Scan for the cell matching the given text and deliver its (x, y) coordinate at center. 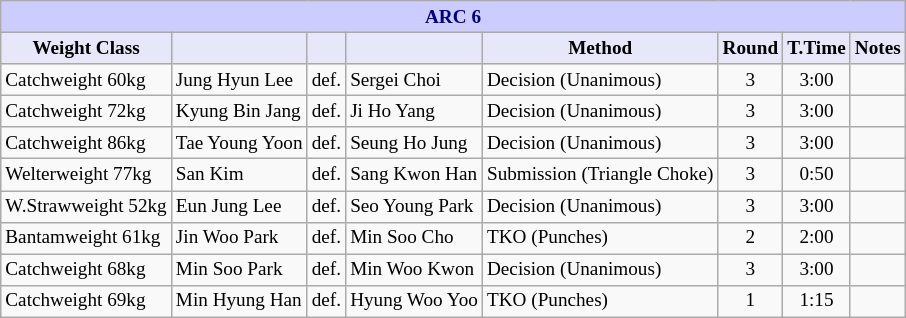
Round (750, 48)
Sergei Choi (414, 80)
2 (750, 238)
Catchweight 68kg (86, 270)
Bantamweight 61kg (86, 238)
Min Woo Kwon (414, 270)
Eun Jung Lee (239, 206)
Min Soo Park (239, 270)
Catchweight 86kg (86, 143)
Catchweight 69kg (86, 301)
1:15 (817, 301)
Welterweight 77kg (86, 175)
Min Hyung Han (239, 301)
Ji Ho Yang (414, 111)
Kyung Bin Jang (239, 111)
San Kim (239, 175)
Method (600, 48)
1 (750, 301)
Submission (Triangle Choke) (600, 175)
0:50 (817, 175)
Notes (878, 48)
Min Soo Cho (414, 238)
Tae Young Yoon (239, 143)
Catchweight 72kg (86, 111)
Sang Kwon Han (414, 175)
Seo Young Park (414, 206)
Jung Hyun Lee (239, 80)
W.Strawweight 52kg (86, 206)
Seung Ho Jung (414, 143)
ARC 6 (453, 17)
Weight Class (86, 48)
Hyung Woo Yoo (414, 301)
Jin Woo Park (239, 238)
T.Time (817, 48)
2:00 (817, 238)
Catchweight 60kg (86, 80)
